Locate the cell with the specified text and output its [x, y] center coordinate. 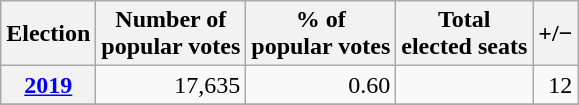
0.60 [321, 85]
17,635 [171, 85]
Election [48, 34]
12 [556, 85]
2019 [48, 85]
+/− [556, 34]
% ofpopular votes [321, 34]
Number ofpopular votes [171, 34]
Totalelected seats [464, 34]
